Identify which cell holds the provided text, then report its [x, y] central coordinate. 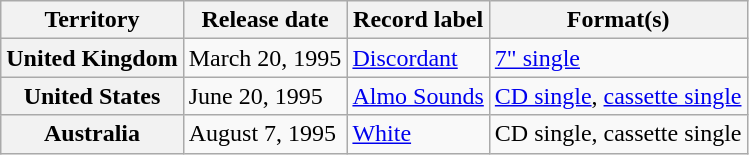
Discordant [418, 58]
Territory [92, 20]
United States [92, 96]
August 7, 1995 [265, 134]
United Kingdom [92, 58]
Almo Sounds [418, 96]
Format(s) [618, 20]
Australia [92, 134]
Record label [418, 20]
Release date [265, 20]
June 20, 1995 [265, 96]
White [418, 134]
7" single [618, 58]
March 20, 1995 [265, 58]
